Search for the cell housing the specified text and yield its (x, y) center coordinate. 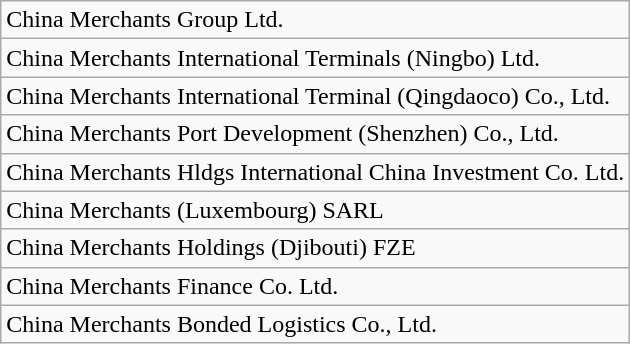
China Merchants Bonded Logistics Co., Ltd. (316, 324)
China Merchants Port Development (Shenzhen) Co., Ltd. (316, 134)
China Merchants International Terminal (Qingdaoco) Co., Ltd. (316, 96)
China Merchants Holdings (Djibouti) FZE (316, 248)
China Merchants Hldgs International China Investment Co. Ltd. (316, 172)
China Merchants Finance Co. Ltd. (316, 286)
China Merchants International Terminals (Ningbo) Ltd. (316, 58)
China Merchants Group Ltd. (316, 20)
China Merchants (Luxembourg) SARL (316, 210)
